Capture the cell that displays the provided text and extract its [x, y] central coordinate. 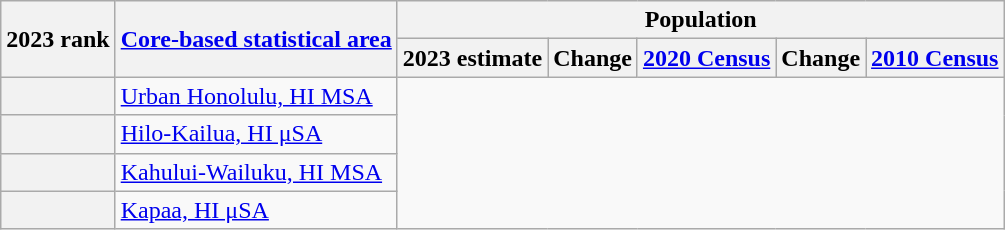
Kapaa, HI μSA [256, 210]
Kahului-Wailuku, HI MSA [256, 172]
Urban Honolulu, HI MSA [256, 96]
Population [700, 20]
Core-based statistical area [256, 39]
2023 estimate [472, 58]
Hilo-Kailua, HI μSA [256, 134]
2010 Census [935, 58]
2020 Census [706, 58]
2023 rank [58, 39]
